Determine the (X, Y) coordinate at the center of the cell enclosing the given text.  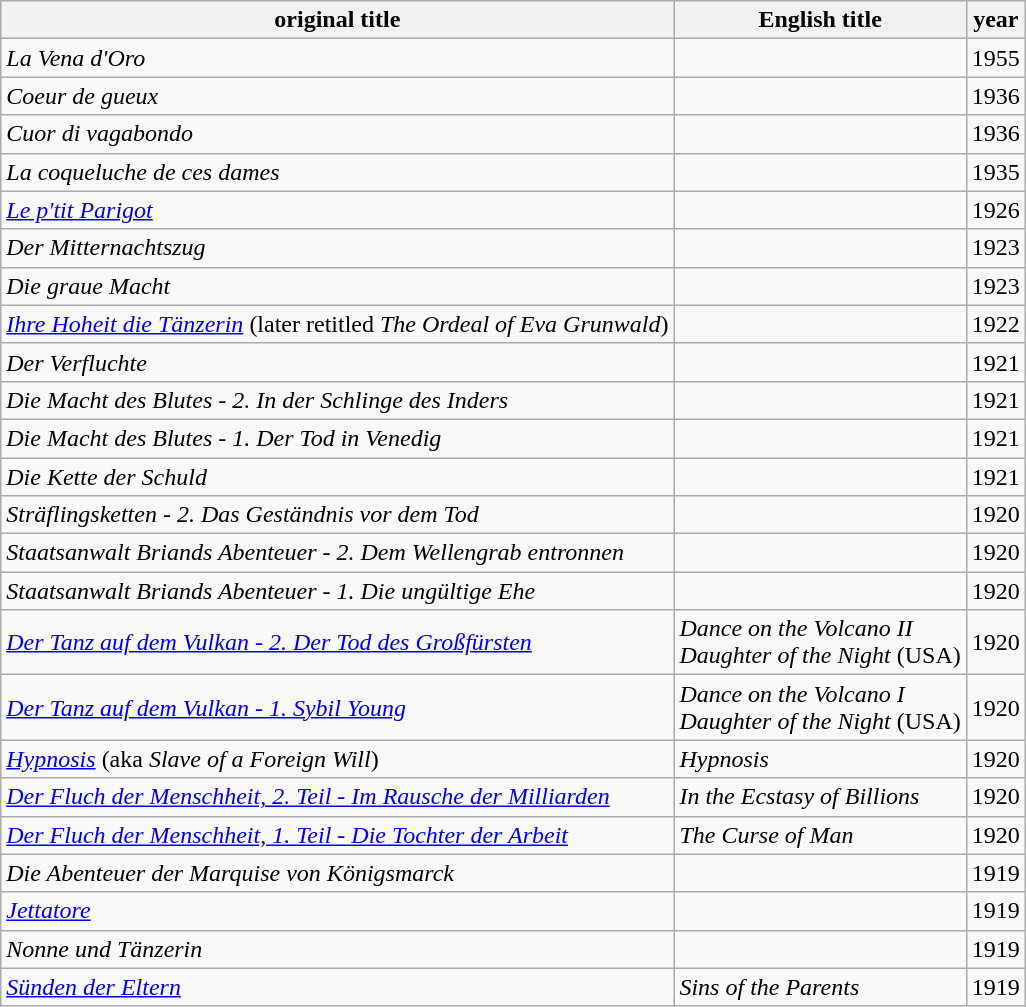
year (996, 20)
Der Tanz auf dem Vulkan - 1. Sybil Young (338, 708)
Jettatore (338, 911)
Der Verfluchte (338, 362)
Die Macht des Blutes - 1. Der Tod in Venedig (338, 438)
Hypnosis (aka Slave of a Foreign Will) (338, 759)
1926 (996, 210)
original title (338, 20)
Die Kette der Schuld (338, 477)
Cuor di vagabondo (338, 134)
Staatsanwalt Briands Abenteuer - 1. Die ungültige Ehe (338, 591)
English title (820, 20)
Sträflingsketten - 2. Das Geständnis vor dem Tod (338, 515)
Der Fluch der Menschheit, 2. Teil - Im Rausche der Milliarden (338, 797)
Ihre Hoheit die Tänzerin (later retitled The Ordeal of Eva Grunwald) (338, 324)
Hypnosis (820, 759)
1955 (996, 58)
Dance on the Volcano IIDaughter of the Night (USA) (820, 642)
Die Abenteuer der Marquise von Königsmarck (338, 873)
Sins of the Parents (820, 987)
Staatsanwalt Briands Abenteuer - 2. Dem Wellengrab entronnen (338, 553)
La coqueluche de ces dames (338, 172)
1935 (996, 172)
Sünden der Eltern (338, 987)
Die Macht des Blutes - 2. In der Schlinge des Inders (338, 400)
Le p'tit Parigot (338, 210)
In the Ecstasy of Billions (820, 797)
1922 (996, 324)
Der Fluch der Menschheit, 1. Teil - Die Tochter der Arbeit (338, 835)
Dance on the Volcano IDaughter of the Night (USA) (820, 708)
The Curse of Man (820, 835)
Der Tanz auf dem Vulkan - 2. Der Tod des Großfürsten (338, 642)
Der Mitternachtszug (338, 248)
Die graue Macht (338, 286)
La Vena d'Oro (338, 58)
Nonne und Tänzerin (338, 949)
Coeur de gueux (338, 96)
